Return the [x, y] coordinate for the center point of the cell that contains the specified text.  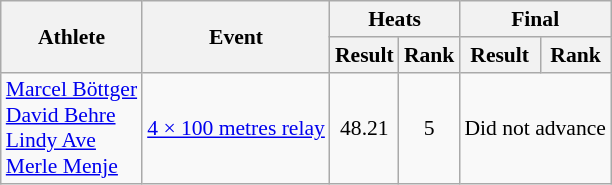
Did not advance [535, 128]
5 [430, 128]
Athlete [72, 36]
Marcel BöttgerDavid BehreLindy AveMerle Menje [72, 128]
4 × 100 metres relay [236, 128]
Final [535, 19]
Event [236, 36]
48.21 [364, 128]
Heats [394, 19]
